Provide the [X, Y] coordinate of the cell's center where the given text is located.  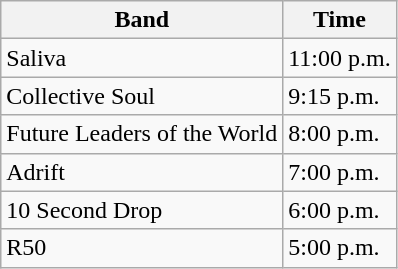
9:15 p.m. [340, 96]
6:00 p.m. [340, 210]
Time [340, 20]
10 Second Drop [142, 210]
5:00 p.m. [340, 248]
Adrift [142, 172]
Future Leaders of the World [142, 134]
8:00 p.m. [340, 134]
Collective Soul [142, 96]
Band [142, 20]
R50 [142, 248]
11:00 p.m. [340, 58]
Saliva [142, 58]
7:00 p.m. [340, 172]
